Detect which cell encompasses the target text, then output its [X, Y] center coordinate. 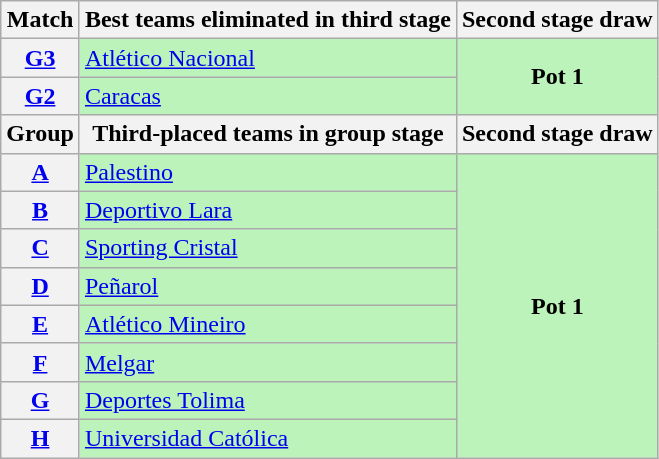
F [40, 362]
Group [40, 134]
Sporting Cristal [268, 248]
Deportivo Lara [268, 210]
Peñarol [268, 286]
Atlético Mineiro [268, 324]
Third-placed teams in group stage [268, 134]
Caracas [268, 96]
Melgar [268, 362]
G3 [40, 58]
Palestino [268, 172]
B [40, 210]
H [40, 438]
Best teams eliminated in third stage [268, 20]
Atlético Nacional [268, 58]
G2 [40, 96]
Match [40, 20]
E [40, 324]
C [40, 248]
Deportes Tolima [268, 400]
A [40, 172]
G [40, 400]
Universidad Católica [268, 438]
D [40, 286]
